Identify which cell holds the provided text, then report its (X, Y) central coordinate. 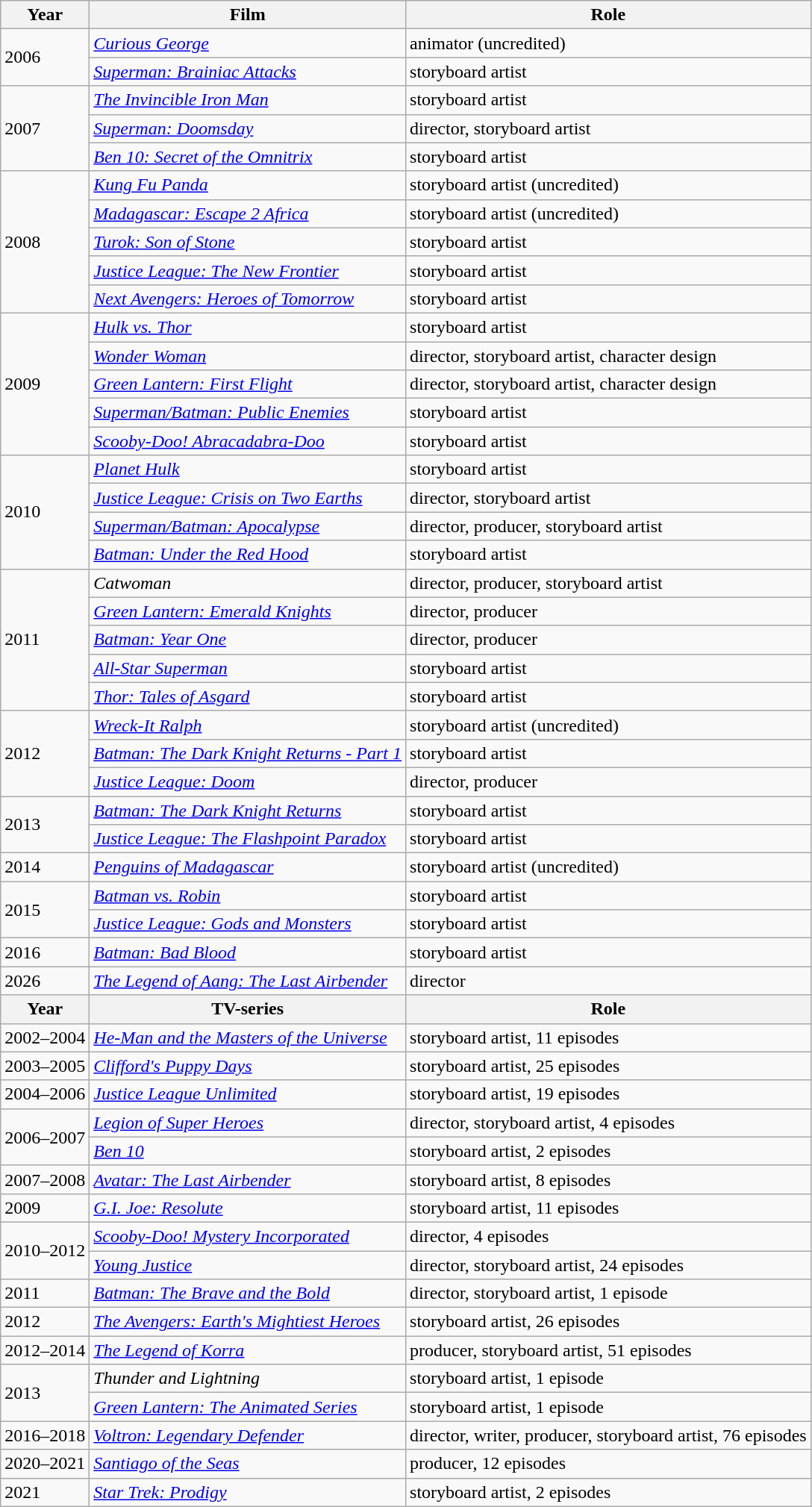
Superman: Brainiac Attacks (248, 72)
2015 (45, 910)
TV-series (248, 1009)
2006 (45, 57)
director, storyboard artist, 4 episodes (609, 1123)
Batman: The Dark Knight Returns - Part 1 (248, 753)
Batman: The Dark Knight Returns (248, 810)
animator (uncredited) (609, 43)
2004–2006 (45, 1094)
G.I. Joe: Resolute (248, 1208)
The Legend of Aang: The Last Airbender (248, 981)
The Avengers: Earth's Mightiest Heroes (248, 1322)
Batman: Bad Blood (248, 952)
Ben 10: Secret of the Omnitrix (248, 157)
producer, 12 episodes (609, 1464)
Justice League: Gods and Monsters (248, 924)
director (609, 981)
The Invincible Iron Man (248, 100)
Turok: Son of Stone (248, 242)
Green Lantern: The Animated Series (248, 1407)
Star Trek: Prodigy (248, 1492)
Clifford's Puppy Days (248, 1066)
Superman/Batman: Apocalypse (248, 526)
Green Lantern: Emerald Knights (248, 611)
2002–2004 (45, 1038)
Young Justice (248, 1265)
Hulk vs. Thor (248, 327)
Catwoman (248, 583)
Madagascar: Escape 2 Africa (248, 213)
Justice League Unlimited (248, 1094)
2026 (45, 981)
2010–2012 (45, 1250)
2007 (45, 128)
Avatar: The Last Airbender (248, 1179)
All-Star Superman (248, 668)
Santiago of the Seas (248, 1464)
director, 4 episodes (609, 1236)
Batman: Year One (248, 640)
Green Lantern: First Flight (248, 384)
Penguins of Madagascar (248, 867)
Justice League: The New Frontier (248, 270)
director, writer, producer, storyboard artist, 76 episodes (609, 1435)
producer, storyboard artist, 51 episodes (609, 1350)
Scooby-Doo! Abracadabra-Doo (248, 441)
Justice League: The Flashpoint Paradox (248, 839)
storyboard artist, 25 episodes (609, 1066)
Superman: Doomsday (248, 128)
Wreck-It Ralph (248, 725)
2008 (45, 242)
storyboard artist, 26 episodes (609, 1322)
Ben 10 (248, 1151)
Justice League: Crisis on Two Earths (248, 498)
Film (248, 15)
Batman: Under the Red Hood (248, 555)
director, storyboard artist, 24 episodes (609, 1265)
Kung Fu Panda (248, 185)
Curious George (248, 43)
Superman/Batman: Public Enemies (248, 413)
2007–2008 (45, 1179)
He-Man and the Masters of the Universe (248, 1038)
Batman: The Brave and the Bold (248, 1294)
Batman vs. Robin (248, 896)
The Legend of Korra (248, 1350)
Wonder Woman (248, 356)
2016 (45, 952)
2016–2018 (45, 1435)
storyboard artist, 8 episodes (609, 1179)
2014 (45, 867)
Thunder and Lightning (248, 1379)
Next Avengers: Heroes of Tomorrow (248, 299)
2003–2005 (45, 1066)
Justice League: Doom (248, 781)
2006–2007 (45, 1137)
Thor: Tales of Asgard (248, 696)
Voltron: Legendary Defender (248, 1435)
2012–2014 (45, 1350)
2020–2021 (45, 1464)
storyboard artist, 19 episodes (609, 1094)
2021 (45, 1492)
Scooby-Doo! Mystery Incorporated (248, 1236)
Planet Hulk (248, 469)
Legion of Super Heroes (248, 1123)
director, storyboard artist, 1 episode (609, 1294)
2010 (45, 512)
